Pinpoint the cell where the given text exists, returning its [x, y] midpoint coordinate. 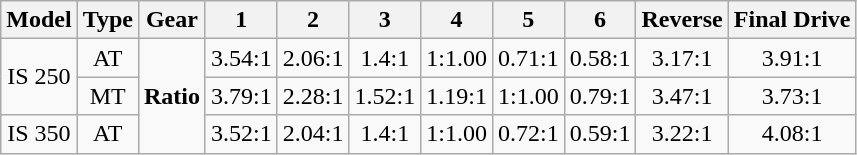
Final Drive [792, 20]
4.08:1 [792, 134]
0.79:1 [600, 96]
3.54:1 [241, 58]
IS 350 [39, 134]
0.71:1 [528, 58]
Gear [172, 20]
Reverse [682, 20]
3.17:1 [682, 58]
IS 250 [39, 77]
3 [385, 20]
3.79:1 [241, 96]
3.22:1 [682, 134]
3.47:1 [682, 96]
3.52:1 [241, 134]
2 [313, 20]
1.52:1 [385, 96]
6 [600, 20]
3.73:1 [792, 96]
0.59:1 [600, 134]
Type [108, 20]
2.28:1 [313, 96]
2.04:1 [313, 134]
2.06:1 [313, 58]
Ratio [172, 96]
Model [39, 20]
MT [108, 96]
0.72:1 [528, 134]
1.19:1 [457, 96]
5 [528, 20]
1 [241, 20]
4 [457, 20]
3.91:1 [792, 58]
0.58:1 [600, 58]
